Search for the cell housing the specified text and yield its (X, Y) center coordinate. 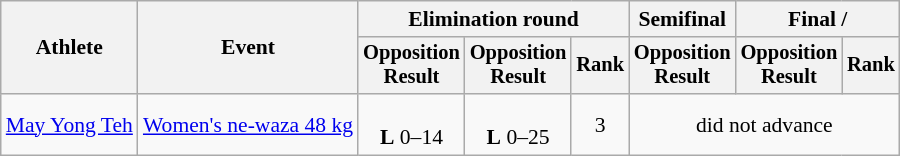
Athlete (70, 48)
L 0–25 (518, 124)
May Yong Teh (70, 124)
Elimination round (494, 19)
did not advance (764, 124)
Semifinal (682, 19)
3 (600, 124)
Final / (818, 19)
Women's ne-waza 48 kg (248, 124)
L 0–14 (412, 124)
Event (248, 48)
